For the text-containing cell, return its midpoint in (X, Y) coordinate format. 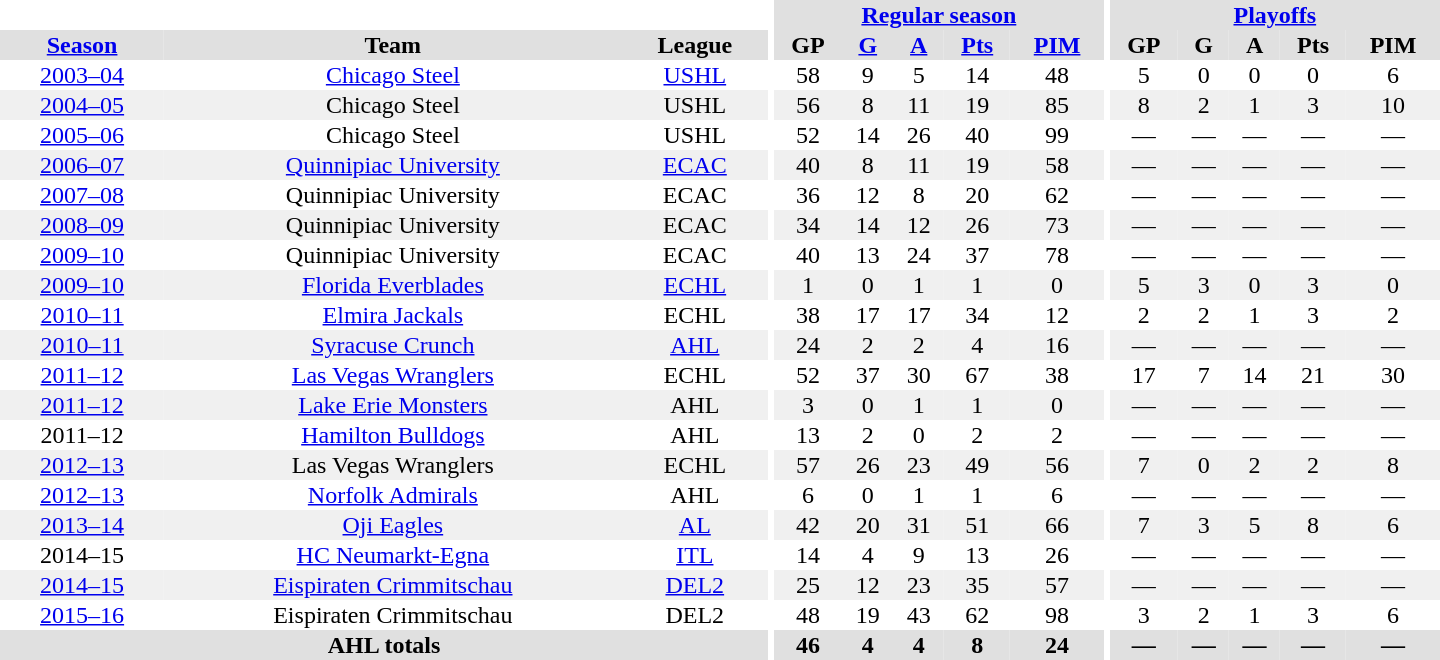
Season (82, 45)
43 (918, 615)
Playoffs (1275, 15)
2005–06 (82, 135)
Lake Erie Monsters (392, 405)
2008–09 (82, 225)
AHL totals (384, 645)
ITL (696, 555)
2003–04 (82, 75)
67 (977, 375)
AL (696, 525)
Florida Everblades (392, 285)
Oji Eagles (392, 525)
98 (1057, 615)
85 (1057, 105)
HC Neumarkt-Egna (392, 555)
16 (1057, 345)
Hamilton Bulldogs (392, 435)
49 (977, 465)
Norfolk Admirals (392, 495)
2015–16 (82, 615)
2006–07 (82, 165)
46 (808, 645)
35 (977, 585)
Syracuse Crunch (392, 345)
25 (808, 585)
73 (1057, 225)
36 (808, 195)
Team (392, 45)
42 (808, 525)
31 (918, 525)
21 (1313, 375)
51 (977, 525)
Elmira Jackals (392, 315)
2004–05 (82, 105)
League (696, 45)
66 (1057, 525)
10 (1393, 105)
2013–14 (82, 525)
99 (1057, 135)
78 (1057, 255)
2007–08 (82, 195)
Regular season (939, 15)
